Output the (X, Y) coordinate of the center of the cell containing the given text.  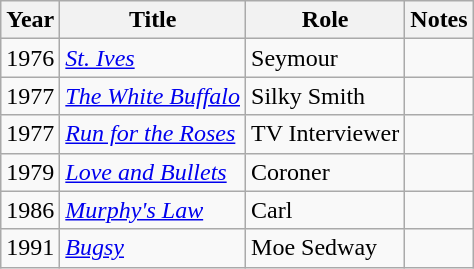
Seymour (326, 58)
1991 (30, 248)
Notes (439, 20)
Carl (326, 210)
Title (153, 20)
St. Ives (153, 58)
1976 (30, 58)
Moe Sedway (326, 248)
1979 (30, 172)
Run for the Roses (153, 134)
Love and Bullets (153, 172)
Bugsy (153, 248)
Role (326, 20)
1986 (30, 210)
Murphy's Law (153, 210)
Silky Smith (326, 96)
Coroner (326, 172)
Year (30, 20)
The White Buffalo (153, 96)
TV Interviewer (326, 134)
